For the text-containing cell, return its midpoint in [x, y] coordinate format. 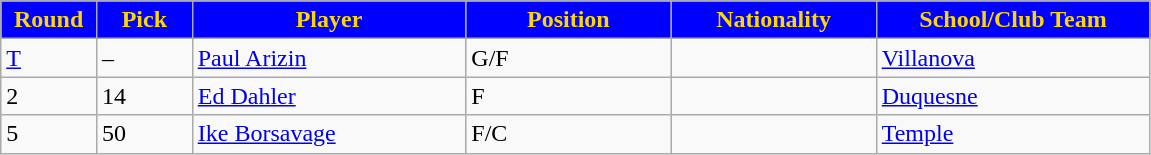
Pick [144, 20]
T [49, 58]
2 [49, 96]
Ed Dahler [329, 96]
G/F [568, 58]
Temple [1013, 134]
Ike Borsavage [329, 134]
14 [144, 96]
Player [329, 20]
Round [49, 20]
Villanova [1013, 58]
50 [144, 134]
Nationality [774, 20]
Paul Arizin [329, 58]
5 [49, 134]
Duquesne [1013, 96]
School/Club Team [1013, 20]
Position [568, 20]
F [568, 96]
– [144, 58]
F/C [568, 134]
